Detect which cell encompasses the target text, then output its (X, Y) center coordinate. 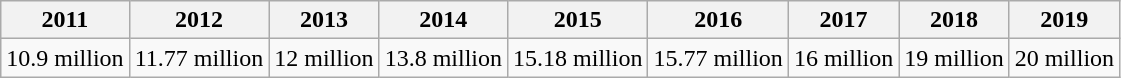
15.18 million (578, 58)
20 million (1064, 58)
2018 (954, 20)
13.8 million (443, 58)
2017 (843, 20)
16 million (843, 58)
2016 (718, 20)
2015 (578, 20)
2014 (443, 20)
12 million (324, 58)
2019 (1064, 20)
15.77 million (718, 58)
2013 (324, 20)
19 million (954, 58)
2011 (65, 20)
2012 (199, 20)
11.77 million (199, 58)
10.9 million (65, 58)
